Capture the cell that displays the provided text and extract its [x, y] central coordinate. 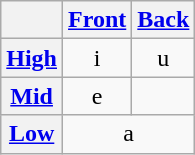
e [98, 96]
Back [164, 20]
High [32, 58]
Front [98, 20]
i [98, 58]
Low [32, 134]
Mid [32, 96]
u [164, 58]
a [129, 134]
